Detect which cell encompasses the target text, then output its (x, y) center coordinate. 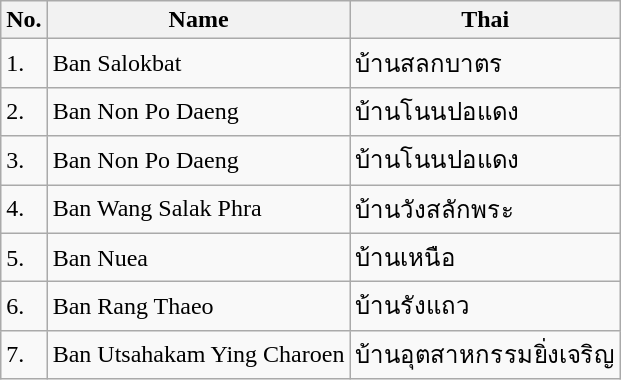
4. (24, 208)
2. (24, 112)
Ban Rang Thaeo (198, 306)
5. (24, 258)
บ้านรังแถว (486, 306)
Ban Nuea (198, 258)
บ้านอุตสาหกรรมยิ่งเจริญ (486, 354)
7. (24, 354)
บ้านสลกบาตร (486, 64)
3. (24, 160)
6. (24, 306)
Name (198, 20)
No. (24, 20)
บ้านวังสลักพระ (486, 208)
Ban Wang Salak Phra (198, 208)
Ban Salokbat (198, 64)
Ban Utsahakam Ying Charoen (198, 354)
Thai (486, 20)
1. (24, 64)
บ้านเหนือ (486, 258)
